Scan for the cell matching the given text and deliver its [X, Y] coordinate at center. 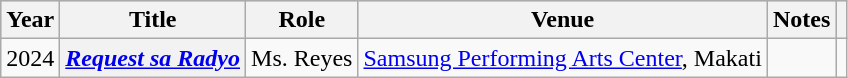
Request sa Radyo [153, 58]
Role [302, 20]
Samsung Performing Arts Center, Makati [562, 58]
2024 [30, 58]
Venue [562, 20]
Title [153, 20]
Ms. Reyes [302, 58]
Year [30, 20]
Notes [801, 20]
